Search for the cell housing the specified text and yield its (x, y) center coordinate. 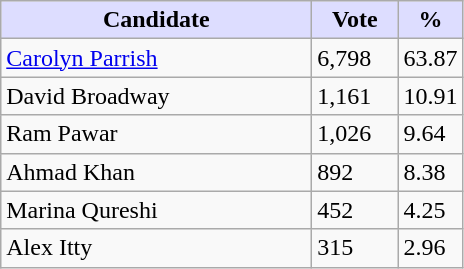
1,026 (355, 134)
10.91 (430, 96)
David Broadway (156, 96)
Ram Pawar (156, 134)
2.96 (430, 248)
63.87 (430, 58)
315 (355, 248)
% (430, 20)
Vote (355, 20)
Marina Qureshi (156, 210)
Candidate (156, 20)
1,161 (355, 96)
Carolyn Parrish (156, 58)
9.64 (430, 134)
452 (355, 210)
Ahmad Khan (156, 172)
4.25 (430, 210)
Alex Itty (156, 248)
892 (355, 172)
8.38 (430, 172)
6,798 (355, 58)
